Detect which cell encompasses the target text, then output its [x, y] center coordinate. 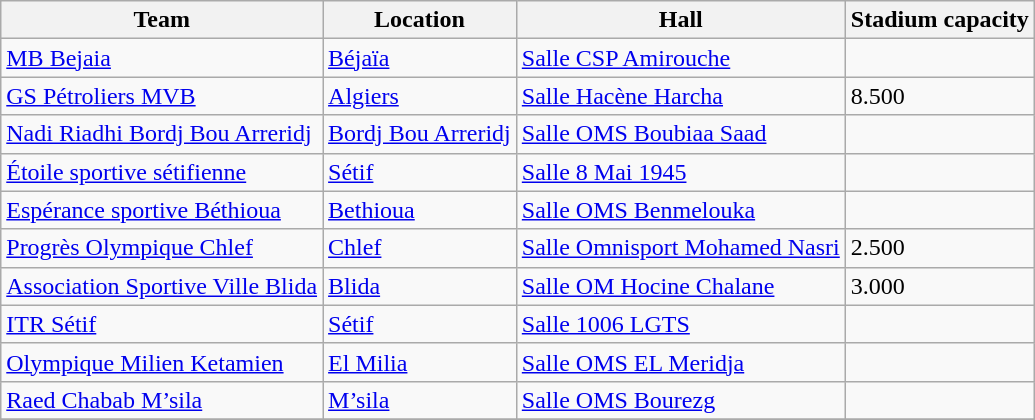
GS Pétroliers MVB [162, 96]
Bethioua [420, 210]
M’sila [420, 400]
Chlef [420, 248]
3.000 [940, 286]
Progrès Olympique Chlef [162, 248]
Raed Chabab M’sila [162, 400]
MB Bejaia [162, 58]
8.500 [940, 96]
Salle Hacène Harcha [680, 96]
Espérance sportive Béthioua [162, 210]
Location [420, 20]
Salle OMS Boubiaa Saad [680, 134]
2.500 [940, 248]
Salle OMS EL Meridja [680, 362]
Béjaïa [420, 58]
Hall [680, 20]
Salle CSP Amirouche [680, 58]
Salle OMS Benmelouka [680, 210]
Salle OMS Bourezg [680, 400]
Algiers [420, 96]
El Milia [420, 362]
Blida [420, 286]
Salle Omnisport Mohamed Nasri [680, 248]
Stadium capacity [940, 20]
Team [162, 20]
Bordj Bou Arreridj [420, 134]
Étoile sportive sétifienne [162, 172]
Salle 8 Mai 1945 [680, 172]
Association Sportive Ville Blida [162, 286]
ITR Sétif [162, 324]
Salle 1006 LGTS [680, 324]
Salle OM Hocine Chalane [680, 286]
Olympique Milien Ketamien [162, 362]
Nadi Riadhi Bordj Bou Arreridj [162, 134]
